Determine the (X, Y) coordinate at the center of the cell enclosing the given text.  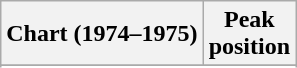
Peakposition (249, 34)
Chart (1974–1975) (102, 34)
